From the cell containing the given text, extract its center point as [X, Y] coordinate. 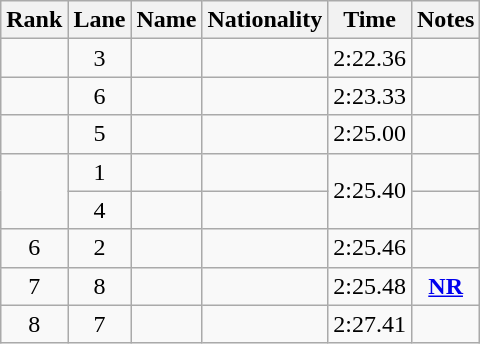
5 [100, 134]
Lane [100, 20]
4 [100, 210]
Rank [34, 20]
2:25.46 [370, 248]
Time [370, 20]
NR [445, 286]
2:25.40 [370, 191]
3 [100, 58]
2:27.41 [370, 324]
Notes [445, 20]
2:25.48 [370, 286]
Name [166, 20]
2:25.00 [370, 134]
2 [100, 248]
Nationality [265, 20]
2:22.36 [370, 58]
2:23.33 [370, 96]
1 [100, 172]
